Identify which cell holds the provided text, then report its (x, y) central coordinate. 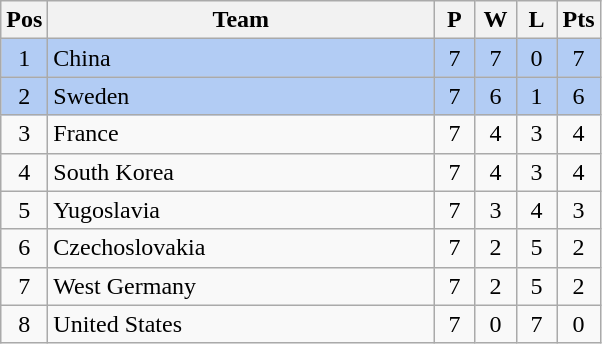
W (496, 20)
P (454, 20)
Yugoslavia (241, 210)
Pts (578, 20)
South Korea (241, 172)
Sweden (241, 96)
China (241, 58)
United States (241, 324)
Pos (24, 20)
Team (241, 20)
France (241, 134)
8 (24, 324)
L (536, 20)
West Germany (241, 286)
Czechoslovakia (241, 248)
